Detect which cell encompasses the target text, then output its [X, Y] center coordinate. 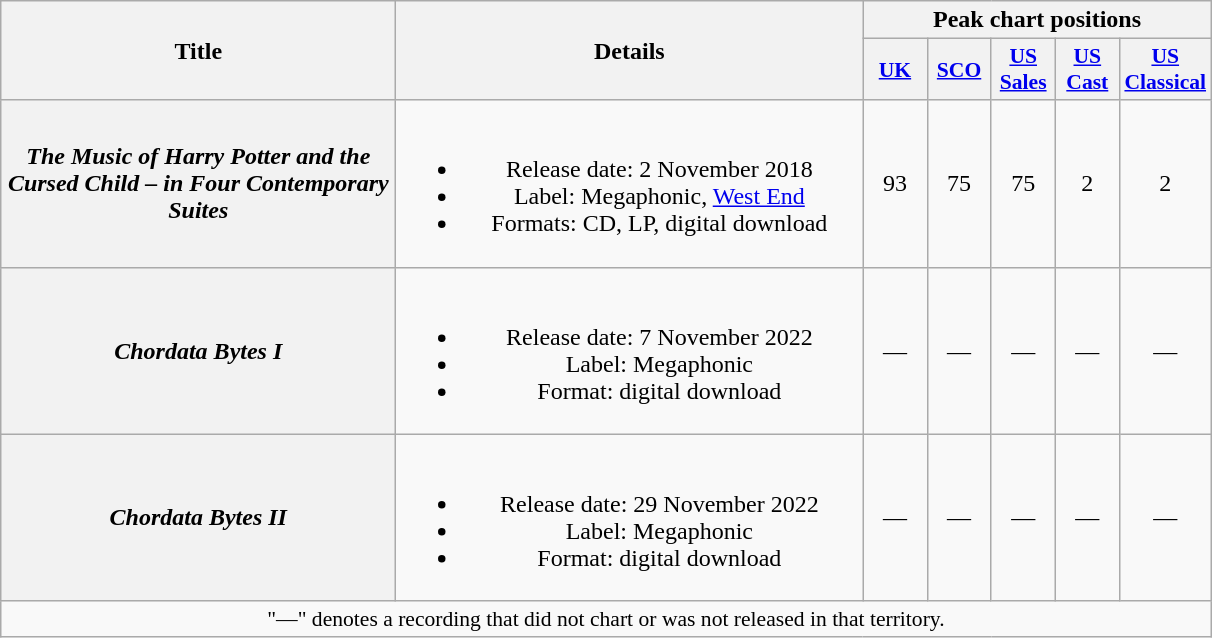
"—" denotes a recording that did not chart or was not released in that territory. [606, 619]
USSales [1023, 70]
SCO [959, 70]
Release date: 7 November 2022Label: MegaphonicFormat: digital download [630, 350]
Release date: 29 November 2022Label: MegaphonicFormat: digital download [630, 518]
The Music of Harry Potter and the Cursed Child – in Four Contemporary Suites [198, 184]
Chordata Bytes II [198, 518]
93 [895, 184]
Title [198, 50]
UK [895, 70]
USCast [1087, 70]
Release date: 2 November 2018Label: Megaphonic, West EndFormats: CD, LP, digital download [630, 184]
Chordata Bytes I [198, 350]
Details [630, 50]
USClassical [1165, 70]
Peak chart positions [1037, 20]
